Capture the cell that displays the provided text and extract its (x, y) central coordinate. 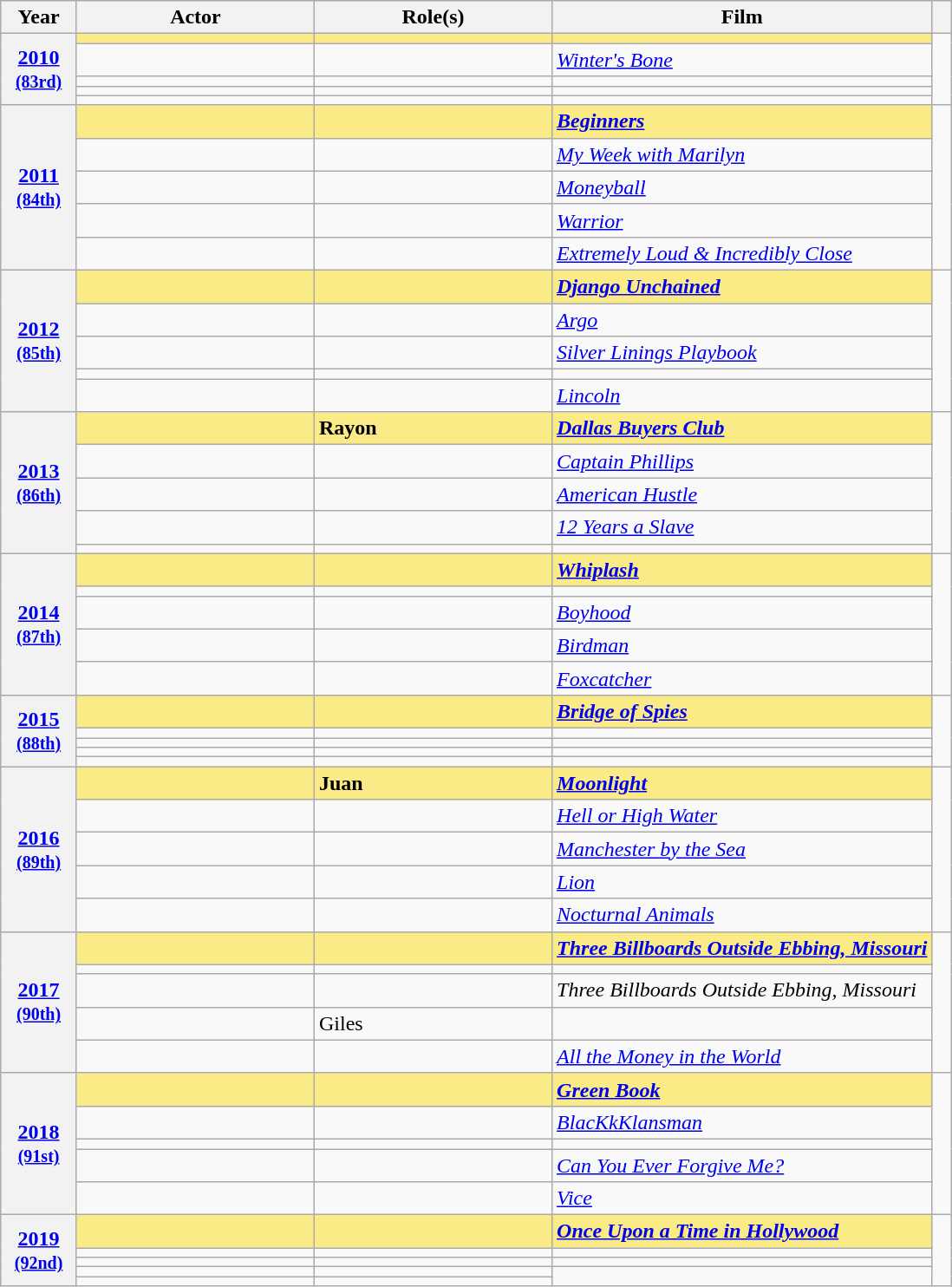
Captain Phillips (742, 461)
Green Book (742, 1089)
2016 (89th) (39, 849)
Can You Ever Forgive Me? (742, 1165)
2019 (92nd) (39, 1251)
Foxcatcher (742, 678)
2013 (86th) (39, 482)
My Week with Marilyn (742, 154)
2015 (88th) (39, 730)
Year (39, 17)
Bridge of Spies (742, 711)
Juan (433, 783)
Whiplash (742, 570)
Winter's Bone (742, 60)
2014 (87th) (39, 624)
Beginners (742, 121)
Silver Linings Playbook (742, 353)
BlacKkKlansman (742, 1122)
Lion (742, 882)
2011 (84th) (39, 187)
2017 (90th) (39, 1003)
Warrior (742, 220)
2010 (83rd) (39, 69)
Argo (742, 320)
Hell or High Water (742, 816)
Lincoln (742, 395)
Moneyball (742, 187)
Film (742, 17)
Dallas Buyers Club (742, 428)
Actor (195, 17)
Giles (433, 1023)
Role(s) (433, 17)
Birdman (742, 645)
American Hustle (742, 494)
Extremely Loud & Incredibly Close (742, 253)
Once Upon a Time in Hollywood (742, 1231)
Vice (742, 1199)
Django Unchained (742, 286)
2018 (91st) (39, 1143)
Moonlight (742, 783)
Nocturnal Animals (742, 915)
Boyhood (742, 612)
All the Money in the World (742, 1056)
12 Years a Slave (742, 527)
Rayon (433, 428)
Manchester by the Sea (742, 849)
2012 (85th) (39, 340)
